For the text-containing cell, return its midpoint in [x, y] coordinate format. 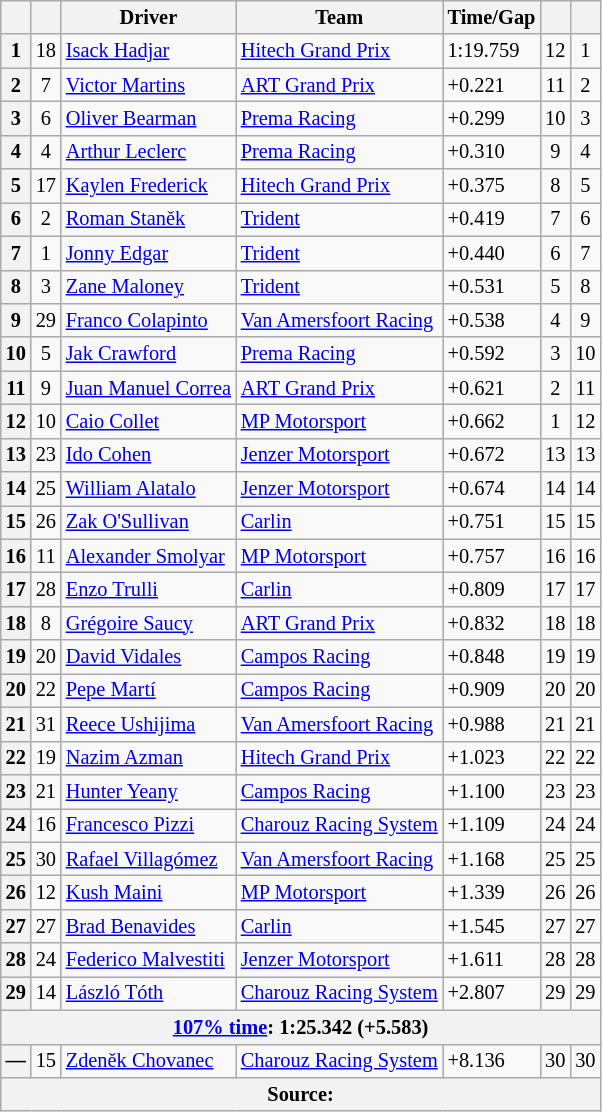
Victor Martins [148, 85]
+1.100 [492, 791]
Zak O'Sullivan [148, 522]
+0.988 [492, 724]
+0.674 [492, 489]
+0.621 [492, 388]
Francesco Pizzi [148, 825]
31 [46, 724]
+1.339 [492, 892]
+0.848 [492, 657]
+0.419 [492, 219]
Zdeněk Chovanec [148, 1061]
Roman Staněk [148, 219]
+0.531 [492, 287]
Kush Maini [148, 892]
+1.611 [492, 960]
+0.375 [492, 186]
Alexander Smolyar [148, 556]
+2.807 [492, 993]
+0.538 [492, 320]
+0.310 [492, 152]
Caio Collet [148, 421]
+0.751 [492, 522]
Rafael Villagómez [148, 859]
Reece Ushijima [148, 724]
Jak Crawford [148, 354]
+1.545 [492, 926]
László Tóth [148, 993]
+0.221 [492, 85]
Grégoire Saucy [148, 623]
Jonny Edgar [148, 253]
Enzo Trulli [148, 589]
Isack Hadjar [148, 51]
Brad Benavides [148, 926]
Kaylen Frederick [148, 186]
+0.440 [492, 253]
Time/Gap [492, 17]
Federico Malvestiti [148, 960]
Juan Manuel Correa [148, 388]
— [16, 1061]
+1.168 [492, 859]
Franco Colapinto [148, 320]
+8.136 [492, 1061]
+0.757 [492, 556]
Nazim Azman [148, 758]
+0.662 [492, 421]
1:19.759 [492, 51]
+0.832 [492, 623]
Hunter Yeany [148, 791]
Arthur Leclerc [148, 152]
+1.023 [492, 758]
Oliver Bearman [148, 118]
+1.109 [492, 825]
Source: [301, 1094]
William Alatalo [148, 489]
Ido Cohen [148, 455]
+0.672 [492, 455]
+0.299 [492, 118]
+0.909 [492, 690]
107% time: 1:25.342 (+5.583) [301, 1027]
+0.809 [492, 589]
Team [340, 17]
+0.592 [492, 354]
Zane Maloney [148, 287]
Pepe Martí [148, 690]
Driver [148, 17]
David Vidales [148, 657]
